Locate the cell with the specified text and output its (X, Y) center coordinate. 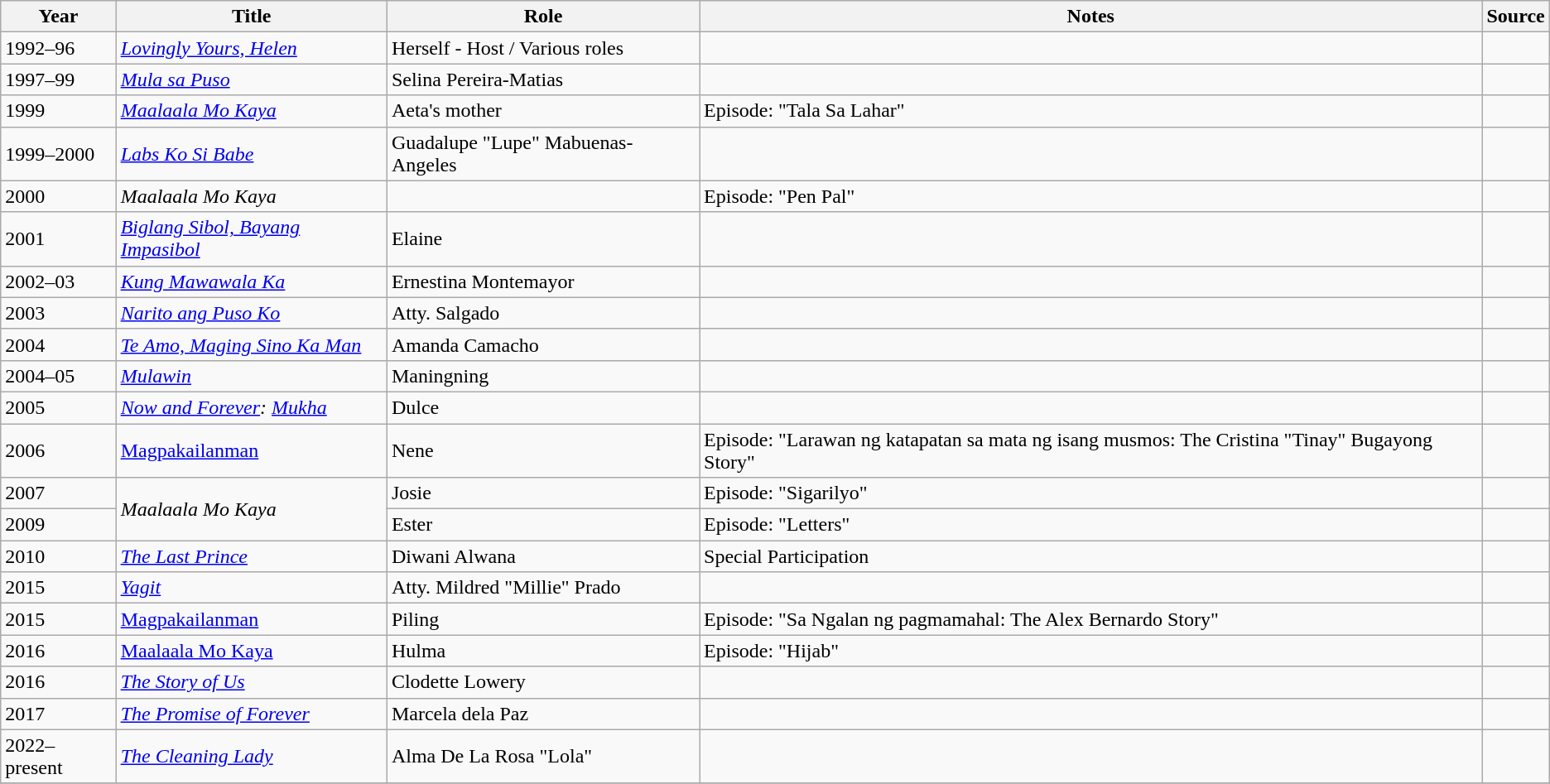
The Promise of Forever (252, 714)
Lovingly Yours, Helen (252, 48)
2010 (58, 556)
Narito ang Puso Ko (252, 313)
Episode: "Letters" (1091, 525)
Special Participation (1091, 556)
2004 (58, 344)
2003 (58, 313)
Source (1515, 17)
Episode: "Pen Pal" (1091, 196)
Amanda Camacho (543, 344)
Atty. Mildred "Millie" Prado (543, 588)
Selina Pereira-Matias (543, 79)
Aeta's mother (543, 111)
Labs Ko Si Babe (252, 154)
Episode: "Hijab" (1091, 651)
Yagit (252, 588)
Dulce (543, 407)
Ester (543, 525)
Episode: "Sa Ngalan ng pagmamahal: The Alex Bernardo Story" (1091, 619)
Title (252, 17)
Maningning (543, 376)
Alma De La Rosa "Lola" (543, 757)
Te Amo, Maging Sino Ka Man (252, 344)
2007 (58, 493)
1992–96 (58, 48)
2005 (58, 407)
Year (58, 17)
The Cleaning Lady (252, 757)
Episode: "Larawan ng katapatan sa mata ng isang musmos: The Cristina "Tinay" Bugayong Story" (1091, 450)
Mulawin (252, 376)
Role (543, 17)
Guadalupe "Lupe" Mabuenas-Angeles (543, 154)
Biglang Sibol, Bayang Impasibol (252, 238)
Episode: "Tala Sa Lahar" (1091, 111)
1997–99 (58, 79)
Kung Mawawala Ka (252, 281)
Atty. Salgado (543, 313)
Clodette Lowery (543, 682)
2000 (58, 196)
Now and Forever: Mukha (252, 407)
The Last Prince (252, 556)
Hulma (543, 651)
Elaine (543, 238)
2002–03 (58, 281)
2022–present (58, 757)
Mula sa Puso (252, 79)
2001 (58, 238)
1999–2000 (58, 154)
Marcela dela Paz (543, 714)
Nene (543, 450)
Episode: "Sigarilyo" (1091, 493)
Josie (543, 493)
2004–05 (58, 376)
1999 (58, 111)
2017 (58, 714)
Ernestina Montemayor (543, 281)
The Story of Us (252, 682)
Notes (1091, 17)
Herself - Host / Various roles (543, 48)
2006 (58, 450)
Diwani Alwana (543, 556)
Piling (543, 619)
2009 (58, 525)
